Capture the cell that displays the provided text and extract its (X, Y) central coordinate. 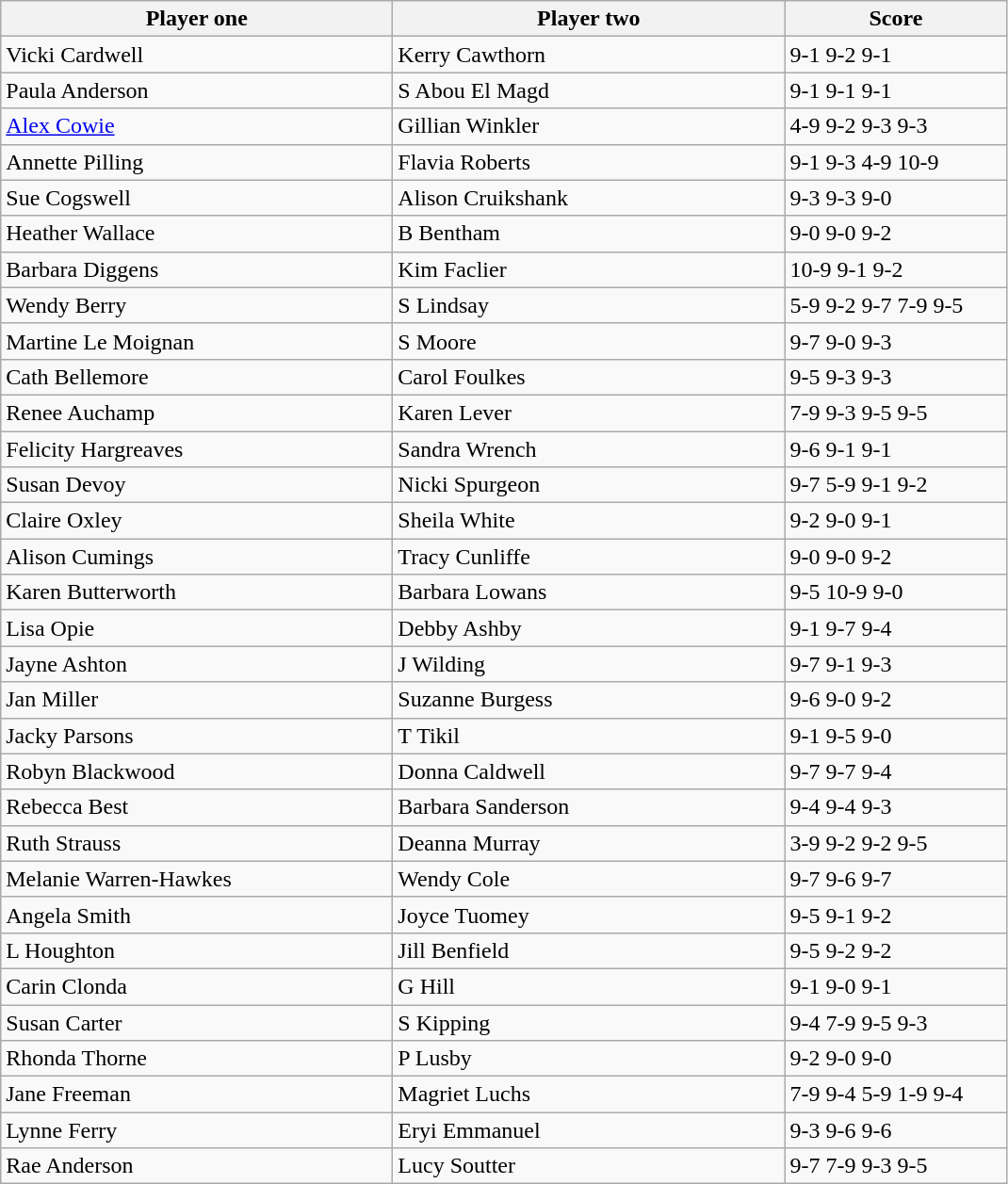
9-2 9-0 9-0 (896, 1059)
9-3 9-6 9-6 (896, 1130)
Gillian Winkler (589, 126)
9-7 9-6 9-7 (896, 879)
Renee Auchamp (197, 413)
Wendy Berry (197, 305)
Deanna Murray (589, 843)
Claire Oxley (197, 521)
Lisa Opie (197, 628)
9-5 10-9 9-0 (896, 592)
9-5 9-3 9-3 (896, 377)
Robyn Blackwood (197, 771)
Alison Cumings (197, 557)
Sandra Wrench (589, 449)
9-1 9-1 9-1 (896, 90)
Barbara Diggens (197, 269)
Barbara Sanderson (589, 807)
9-5 9-2 9-2 (896, 950)
7-9 9-4 5-9 1-9 9-4 (896, 1095)
9-6 9-1 9-1 (896, 449)
9-7 5-9 9-1 9-2 (896, 485)
T Tikil (589, 736)
Sue Cogswell (197, 198)
Carol Foulkes (589, 377)
Donna Caldwell (589, 771)
9-1 9-0 9-1 (896, 986)
G Hill (589, 986)
Susan Carter (197, 1022)
Rebecca Best (197, 807)
L Houghton (197, 950)
Nicki Spurgeon (589, 485)
9-7 9-7 9-4 (896, 771)
9-1 9-3 4-9 10-9 (896, 162)
Flavia Roberts (589, 162)
3-9 9-2 9-2 9-5 (896, 843)
Jane Freeman (197, 1095)
Rhonda Thorne (197, 1059)
Lucy Soutter (589, 1166)
Carin Clonda (197, 986)
Heather Wallace (197, 234)
Debby Ashby (589, 628)
Annette Pilling (197, 162)
Lynne Ferry (197, 1130)
Cath Bellemore (197, 377)
Jayne Ashton (197, 664)
Vicki Cardwell (197, 55)
9-1 9-7 9-4 (896, 628)
10-9 9-1 9-2 (896, 269)
9-1 9-2 9-1 (896, 55)
Magriet Luchs (589, 1095)
9-1 9-5 9-0 (896, 736)
9-6 9-0 9-2 (896, 700)
7-9 9-3 9-5 9-5 (896, 413)
9-4 9-4 9-3 (896, 807)
Jill Benfield (589, 950)
S Lindsay (589, 305)
Player one (197, 19)
S Abou El Magd (589, 90)
Felicity Hargreaves (197, 449)
Player two (589, 19)
Rae Anderson (197, 1166)
Suzanne Burgess (589, 700)
Alison Cruikshank (589, 198)
Alex Cowie (197, 126)
9-3 9-3 9-0 (896, 198)
Karen Butterworth (197, 592)
Martine Le Moignan (197, 341)
9-2 9-0 9-1 (896, 521)
4-9 9-2 9-3 9-3 (896, 126)
Jacky Parsons (197, 736)
9-7 9-1 9-3 (896, 664)
Joyce Tuomey (589, 915)
Susan Devoy (197, 485)
Paula Anderson (197, 90)
Eryi Emmanuel (589, 1130)
Tracy Cunliffe (589, 557)
Angela Smith (197, 915)
Karen Lever (589, 413)
9-7 7-9 9-3 9-5 (896, 1166)
Kerry Cawthorn (589, 55)
Ruth Strauss (197, 843)
Jan Miller (197, 700)
Melanie Warren-Hawkes (197, 879)
Kim Faclier (589, 269)
9-5 9-1 9-2 (896, 915)
J Wilding (589, 664)
B Bentham (589, 234)
Wendy Cole (589, 879)
S Moore (589, 341)
5-9 9-2 9-7 7-9 9-5 (896, 305)
9-7 9-0 9-3 (896, 341)
Barbara Lowans (589, 592)
Sheila White (589, 521)
Score (896, 19)
9-4 7-9 9-5 9-3 (896, 1022)
P Lusby (589, 1059)
S Kipping (589, 1022)
